Determine the [x, y] coordinate at the center of the cell enclosing the given text.  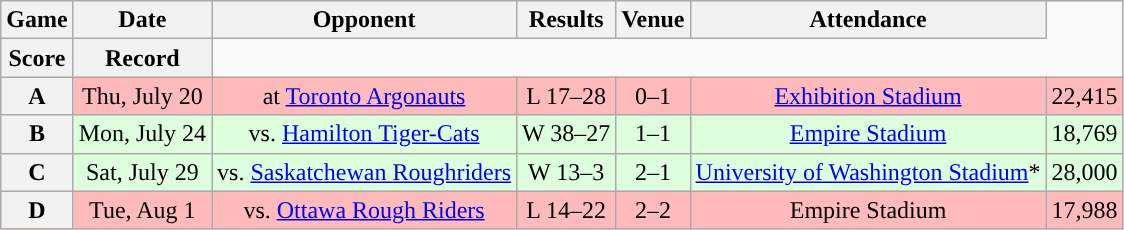
Date [142, 20]
18,769 [1084, 134]
Attendance [868, 20]
28,000 [1084, 172]
vs. Saskatchewan Roughriders [364, 172]
Score [37, 58]
vs. Hamilton Tiger-Cats [364, 134]
Opponent [364, 20]
2–1 [653, 172]
D [37, 210]
2–2 [653, 210]
University of Washington Stadium* [868, 172]
Exhibition Stadium [868, 96]
L 17–28 [566, 96]
B [37, 134]
W 38–27 [566, 134]
W 13–3 [566, 172]
A [37, 96]
17,988 [1084, 210]
Results [566, 20]
22,415 [1084, 96]
Game [37, 20]
Tue, Aug 1 [142, 210]
C [37, 172]
Sat, July 29 [142, 172]
1–1 [653, 134]
Venue [653, 20]
vs. Ottawa Rough Riders [364, 210]
L 14–22 [566, 210]
at Toronto Argonauts [364, 96]
0–1 [653, 96]
Mon, July 24 [142, 134]
Record [142, 58]
Thu, July 20 [142, 96]
